Return [x, y] of the center of cell containing provided text 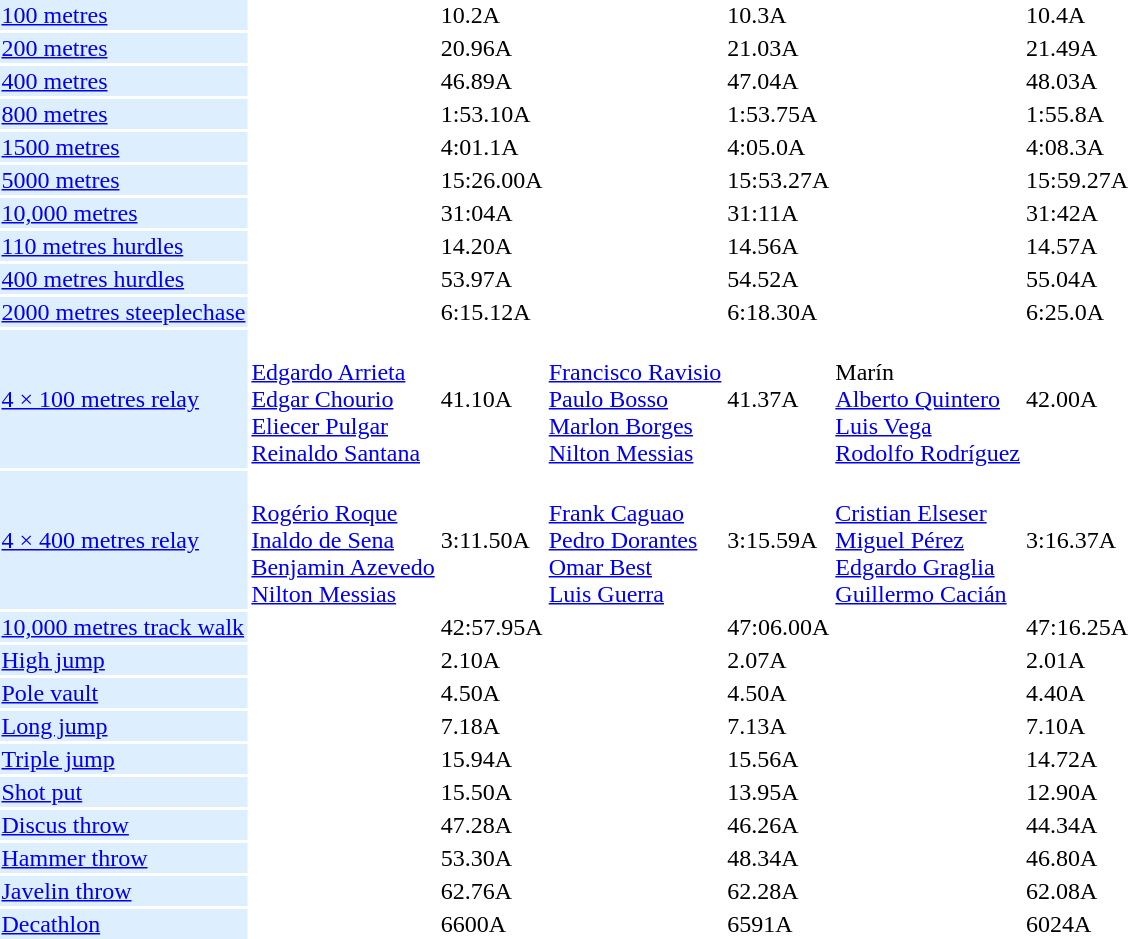
53.30A [492, 858]
Long jump [124, 726]
6591A [778, 924]
20.96A [492, 48]
15.56A [778, 759]
Decathlon [124, 924]
Pole vault [124, 693]
400 metres [124, 81]
4:01.1A [492, 147]
46.89A [492, 81]
4 × 100 metres relay [124, 399]
10.3A [778, 15]
48.34A [778, 858]
3:11.50A [492, 540]
400 metres hurdles [124, 279]
46.26A [778, 825]
47.28A [492, 825]
6:15.12A [492, 312]
MarínAlberto QuinteroLuis VegaRodolfo Rodríguez [928, 399]
15:53.27A [778, 180]
1:53.10A [492, 114]
Triple jump [124, 759]
41.10A [492, 399]
Francisco RavisioPaulo BossoMarlon BorgesNilton Messias [635, 399]
42:57.95A [492, 627]
13.95A [778, 792]
7.18A [492, 726]
100 metres [124, 15]
110 metres hurdles [124, 246]
2000 metres steeplechase [124, 312]
200 metres [124, 48]
31:11A [778, 213]
14.20A [492, 246]
1500 metres [124, 147]
10.2A [492, 15]
3:15.59A [778, 540]
Cristian ElseserMiguel PérezEdgardo GragliaGuillermo Cacián [928, 540]
7.13A [778, 726]
4:05.0A [778, 147]
Javelin throw [124, 891]
10,000 metres [124, 213]
10,000 metres track walk [124, 627]
53.97A [492, 279]
Hammer throw [124, 858]
62.76A [492, 891]
15.94A [492, 759]
31:04A [492, 213]
15.50A [492, 792]
Frank CaguaoPedro DorantesOmar BestLuis Guerra [635, 540]
14.56A [778, 246]
6:18.30A [778, 312]
54.52A [778, 279]
47:06.00A [778, 627]
Edgardo ArrietaEdgar ChourioEliecer PulgarReinaldo Santana [343, 399]
Shot put [124, 792]
Discus throw [124, 825]
15:26.00A [492, 180]
5000 metres [124, 180]
41.37A [778, 399]
6600A [492, 924]
2.10A [492, 660]
47.04A [778, 81]
1:53.75A [778, 114]
4 × 400 metres relay [124, 540]
21.03A [778, 48]
62.28A [778, 891]
Rogério RoqueInaldo de SenaBenjamin AzevedoNilton Messias [343, 540]
High jump [124, 660]
2.07A [778, 660]
800 metres [124, 114]
